Detect which cell encompasses the target text, then output its (x, y) center coordinate. 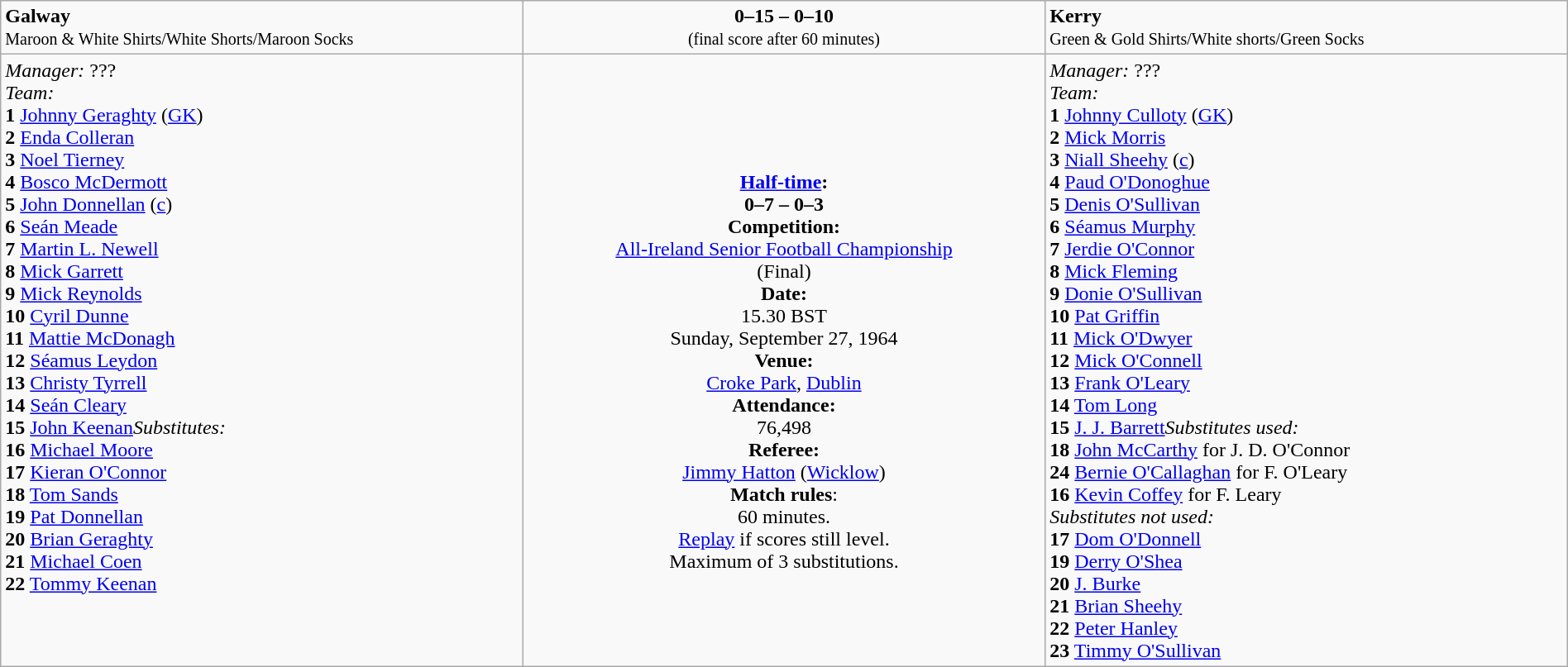
KerryGreen & Gold Shirts/White shorts/Green Socks (1307, 28)
0–15 – 0–10(final score after 60 minutes) (784, 28)
GalwayMaroon & White Shirts/White Shorts/Maroon Socks (262, 28)
